Capture the cell that displays the provided text and extract its [X, Y] central coordinate. 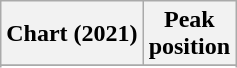
Peakposition [189, 34]
Chart (2021) [72, 34]
